Identify which cell holds the provided text, then report its [x, y] central coordinate. 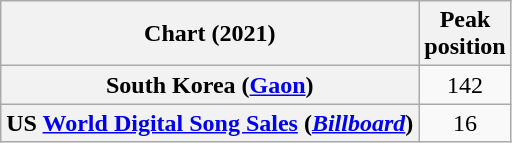
Peakposition [465, 34]
US World Digital Song Sales (Billboard) [210, 123]
South Korea (Gaon) [210, 85]
142 [465, 85]
16 [465, 123]
Chart (2021) [210, 34]
